Extract the [X, Y] coordinate from the center of the cell holding the provided text.  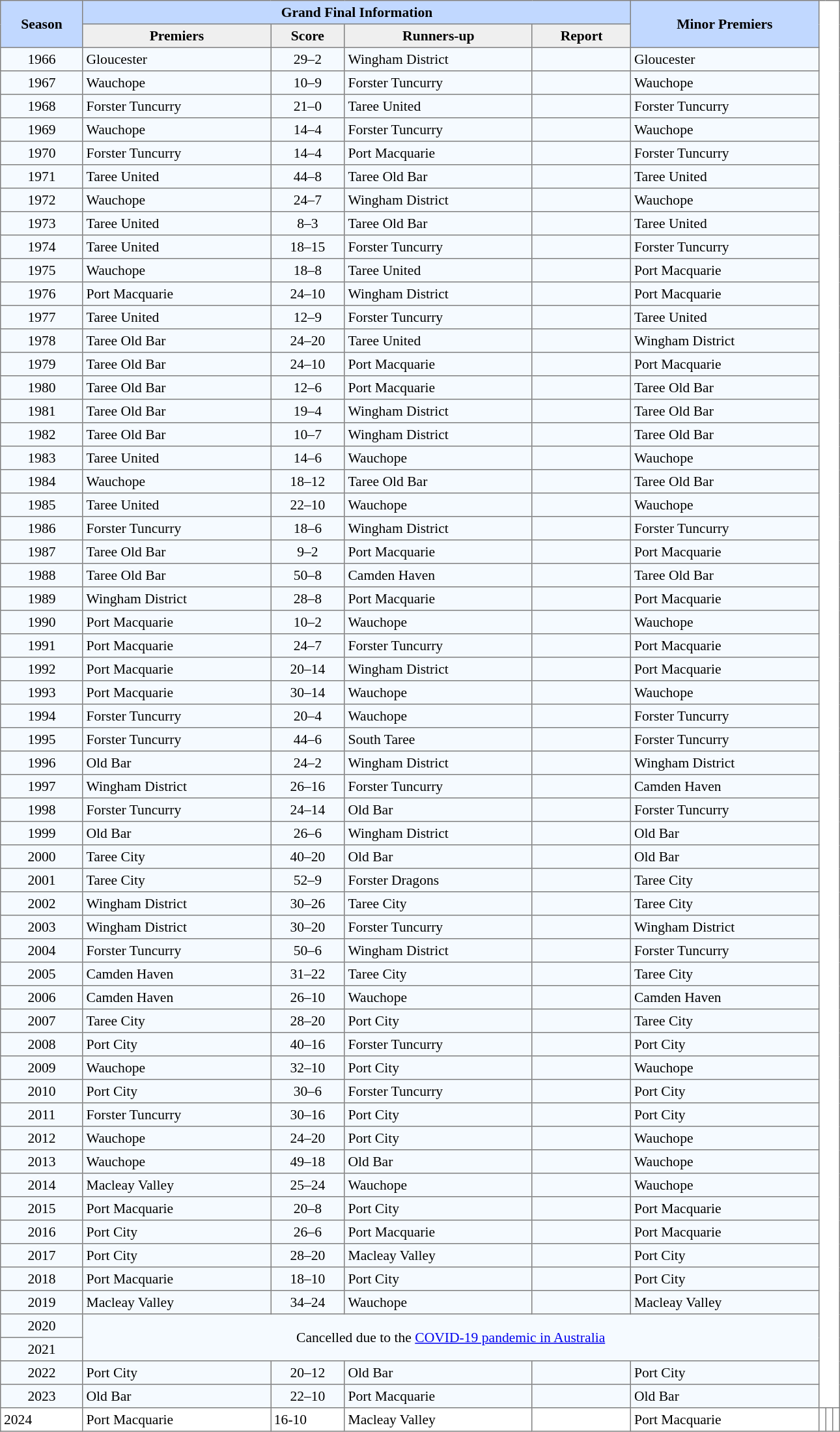
1973 [42, 223]
50–6 [308, 951]
2022 [42, 1373]
Runners-up [438, 36]
19–4 [308, 411]
1982 [42, 435]
18–15 [308, 247]
16-10 [308, 1420]
44–8 [308, 177]
21–0 [308, 106]
10–7 [308, 435]
2004 [42, 951]
18–8 [308, 270]
20–4 [308, 716]
1981 [42, 411]
20–12 [308, 1373]
2011 [42, 1115]
49–18 [308, 1162]
2021 [42, 1349]
2016 [42, 1232]
29–2 [308, 59]
Report [581, 36]
1995 [42, 739]
Season [42, 24]
South Taree [438, 739]
24–14 [308, 810]
Cancelled due to the COVID-19 pandemic in Australia [451, 1338]
1994 [42, 716]
25–24 [308, 1185]
Grand Final Information [357, 12]
1983 [42, 458]
1977 [42, 317]
2018 [42, 1279]
40–20 [308, 857]
1987 [42, 552]
1967 [42, 83]
32–10 [308, 1068]
50–8 [308, 575]
2005 [42, 974]
30–20 [308, 927]
1999 [42, 833]
1976 [42, 294]
2003 [42, 927]
Minor Premiers [725, 24]
18–12 [308, 481]
1997 [42, 786]
1988 [42, 575]
1974 [42, 247]
2017 [42, 1255]
34–24 [308, 1302]
Premiers [176, 36]
1991 [42, 646]
1978 [42, 341]
10–9 [308, 83]
2020 [42, 1326]
30–6 [308, 1091]
1989 [42, 599]
18–10 [308, 1279]
2013 [42, 1162]
10–2 [308, 622]
26–16 [308, 786]
1972 [42, 200]
12–6 [308, 388]
44–6 [308, 739]
2014 [42, 1185]
1968 [42, 106]
1971 [42, 177]
Forster Dragons [438, 880]
1996 [42, 763]
1998 [42, 810]
1975 [42, 270]
1992 [42, 669]
1986 [42, 528]
26–10 [308, 997]
30–26 [308, 904]
2002 [42, 904]
1985 [42, 505]
2007 [42, 1021]
1993 [42, 693]
2019 [42, 1302]
1970 [42, 153]
2001 [42, 880]
8–3 [308, 223]
20–14 [308, 669]
2012 [42, 1138]
9–2 [308, 552]
40–16 [308, 1044]
1966 [42, 59]
1979 [42, 364]
1984 [42, 481]
52–9 [308, 880]
2024 [42, 1420]
1990 [42, 622]
12–9 [308, 317]
31–22 [308, 974]
2009 [42, 1068]
30–14 [308, 693]
1980 [42, 388]
2008 [42, 1044]
2000 [42, 857]
Score [308, 36]
2023 [42, 1396]
2010 [42, 1091]
28–8 [308, 599]
2015 [42, 1209]
1969 [42, 130]
2006 [42, 997]
20–8 [308, 1209]
18–6 [308, 528]
14–6 [308, 458]
30–16 [308, 1115]
24–2 [308, 763]
